Find where the given text appears and provide that cell's center as [X, Y] coordinate. 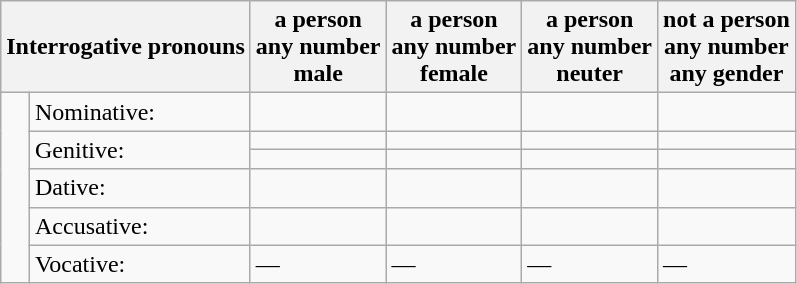
Vocative: [140, 264]
Interrogative pronouns [126, 47]
Genitive: [140, 150]
a person any number neuter [590, 47]
Nominative: [140, 112]
Accusative: [140, 226]
a person any number male [318, 47]
a person any number female [454, 47]
not a person any number any gender [727, 47]
Dative: [140, 188]
